Locate the cell with the specified text and output its [X, Y] center coordinate. 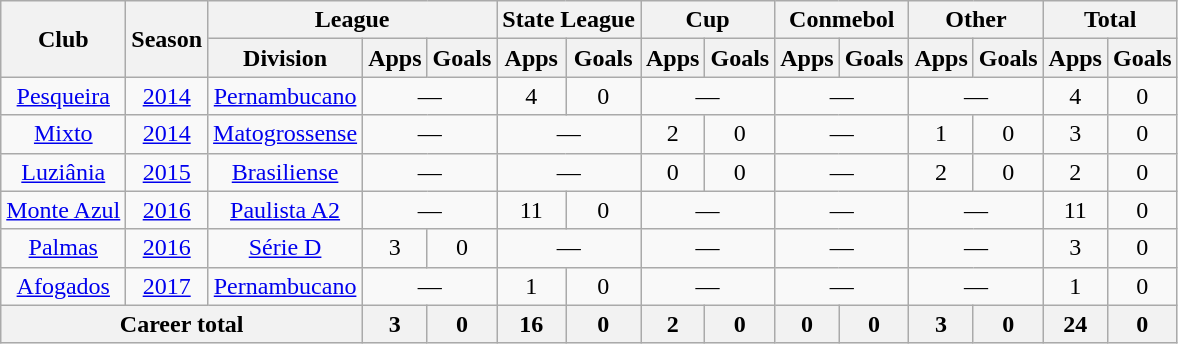
Série D [286, 248]
24 [1075, 324]
Total [1110, 20]
Matogrossense [286, 134]
Pesqueira [64, 96]
Division [286, 58]
League [352, 20]
Afogados [64, 286]
Season [167, 39]
Brasiliense [286, 172]
Career total [182, 324]
State League [569, 20]
2017 [167, 286]
Paulista A2 [286, 210]
Cup [707, 20]
Mixto [64, 134]
Monte Azul [64, 210]
Other [976, 20]
Club [64, 39]
Palmas [64, 248]
Luziânia [64, 172]
16 [532, 324]
2015 [167, 172]
Conmebol [842, 20]
